Provide the (X, Y) coordinate of the cell's center where the given text is located.  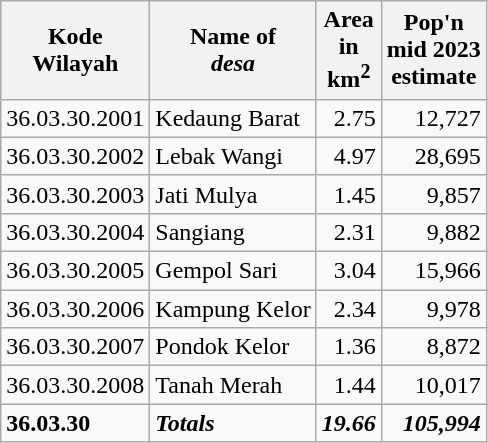
9,857 (434, 194)
10,017 (434, 385)
Kedaung Barat (233, 118)
9,978 (434, 309)
28,695 (434, 156)
19.66 (348, 423)
1.36 (348, 347)
36.03.30.2001 (76, 118)
36.03.30.2005 (76, 271)
Sangiang (233, 232)
Gempol Sari (233, 271)
2.31 (348, 232)
8,872 (434, 347)
2.75 (348, 118)
36.03.30.2006 (76, 309)
2.34 (348, 309)
15,966 (434, 271)
Name of desa (233, 50)
105,994 (434, 423)
36.03.30 (76, 423)
3.04 (348, 271)
Lebak Wangi (233, 156)
36.03.30.2003 (76, 194)
36.03.30.2007 (76, 347)
36.03.30.2004 (76, 232)
Kode Wilayah (76, 50)
Pondok Kelor (233, 347)
4.97 (348, 156)
Kampung Kelor (233, 309)
Pop'nmid 2023estimate (434, 50)
9,882 (434, 232)
Tanah Merah (233, 385)
1.45 (348, 194)
Totals (233, 423)
Area in km2 (348, 50)
36.03.30.2002 (76, 156)
36.03.30.2008 (76, 385)
Jati Mulya (233, 194)
1.44 (348, 385)
12,727 (434, 118)
